Detect which cell encompasses the target text, then output its (x, y) center coordinate. 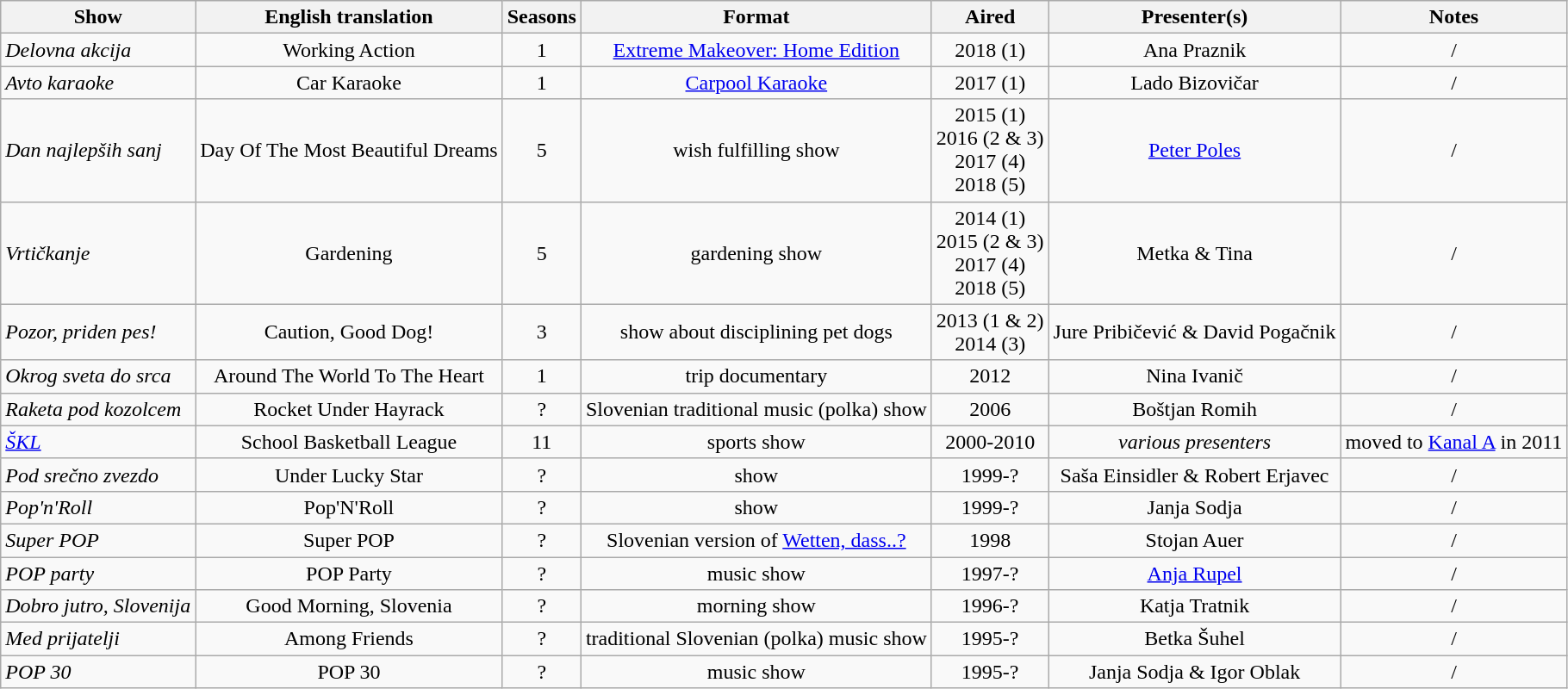
Presenter(s) (1194, 17)
POP party (98, 573)
POP Party (350, 573)
Pozor, priden pes! (98, 332)
2000-2010 (990, 442)
Ana Praznik (1194, 50)
Vrtičkanje (98, 253)
Day Of The Most Beautiful Dreams (350, 150)
3 (541, 332)
Under Lucky Star (350, 475)
Notes (1454, 17)
Pop'n'Roll (98, 507)
various presenters (1194, 442)
Rocket Under Hayrack (350, 409)
Around The World To The Heart (350, 376)
ŠKL (98, 442)
1998 (990, 540)
1996-? (990, 606)
morning show (756, 606)
2017 (1) (990, 83)
trip documentary (756, 376)
Show (98, 17)
Pod srečno zvezdo (98, 475)
gardening show (756, 253)
Aired (990, 17)
Delovna akcija (98, 50)
Lado Bizovičar (1194, 83)
Format (756, 17)
Katja Tratnik (1194, 606)
Among Friends (350, 639)
Okrog sveta do srca (98, 376)
Med prijatelji (98, 639)
Jure Pribičević & David Pogačnik (1194, 332)
moved to Kanal A in 2011 (1454, 442)
Carpool Karaoke (756, 83)
Nina Ivanič (1194, 376)
Caution, Good Dog! (350, 332)
Raketa pod kozolcem (98, 409)
1997-? (990, 573)
Gardening (350, 253)
Slovenian traditional music (polka) show (756, 409)
2006 (990, 409)
11 (541, 442)
Car Karaoke (350, 83)
Slovenian version of Wetten, dass..? (756, 540)
Saša Einsidler & Robert Erjavec (1194, 475)
Boštjan Romih (1194, 409)
Peter Poles (1194, 150)
Janja Sodja (1194, 507)
traditional Slovenian (polka) music show (756, 639)
2015 (1)2016 (2 & 3)2017 (4)2018 (5) (990, 150)
Metka & Tina (1194, 253)
Extreme Makeover: Home Edition (756, 50)
2018 (1) (990, 50)
Avto karaoke (98, 83)
Dan najlepših sanj (98, 150)
Betka Šuhel (1194, 639)
2012 (990, 376)
show about disciplining pet dogs (756, 332)
Dobro jutro, Slovenija (98, 606)
Seasons (541, 17)
Pop'N'Roll (350, 507)
Stojan Auer (1194, 540)
Working Action (350, 50)
2014 (1)2015 (2 & 3)2017 (4)2018 (5) (990, 253)
sports show (756, 442)
Good Morning, Slovenia (350, 606)
2013 (1 & 2)2014 (3) (990, 332)
Janja Sodja & Igor Oblak (1194, 672)
English translation (350, 17)
School Basketball League (350, 442)
wish fulfilling show (756, 150)
Anja Rupel (1194, 573)
